Determine the (X, Y) coordinate at the center of the cell enclosing the given text.  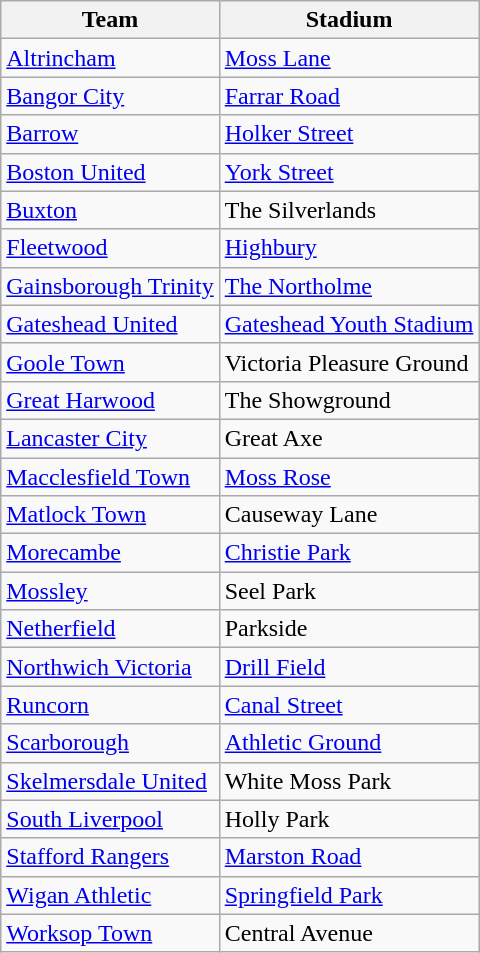
Matlock Town (110, 515)
Bangor City (110, 96)
Holker Street (349, 134)
Great Axe (349, 438)
York Street (349, 172)
Goole Town (110, 362)
Scarborough (110, 743)
White Moss Park (349, 781)
Central Avenue (349, 933)
Gateshead United (110, 324)
The Northolme (349, 286)
The Silverlands (349, 210)
Highbury (349, 248)
Team (110, 20)
South Liverpool (110, 819)
Skelmersdale United (110, 781)
Buxton (110, 210)
Springfield Park (349, 895)
Macclesfield Town (110, 477)
Farrar Road (349, 96)
Altrincham (110, 58)
Moss Rose (349, 477)
Barrow (110, 134)
Netherfield (110, 629)
Canal Street (349, 705)
Marston Road (349, 857)
Stafford Rangers (110, 857)
Fleetwood (110, 248)
The Showground (349, 400)
Seel Park (349, 591)
Morecambe (110, 553)
Boston United (110, 172)
Drill Field (349, 667)
Athletic Ground (349, 743)
Moss Lane (349, 58)
Stadium (349, 20)
Parkside (349, 629)
Wigan Athletic (110, 895)
Gateshead Youth Stadium (349, 324)
Holly Park (349, 819)
Victoria Pleasure Ground (349, 362)
Northwich Victoria (110, 667)
Runcorn (110, 705)
Causeway Lane (349, 515)
Lancaster City (110, 438)
Mossley (110, 591)
Great Harwood (110, 400)
Christie Park (349, 553)
Worksop Town (110, 933)
Gainsborough Trinity (110, 286)
